From the cell containing the given text, extract its center point as (X, Y) coordinate. 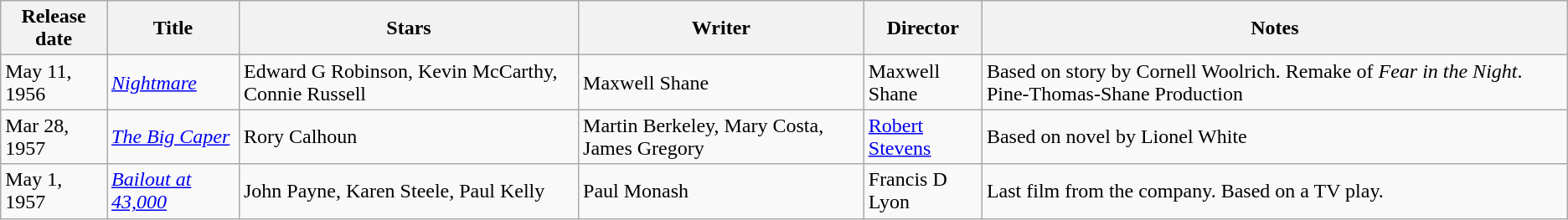
Title (173, 28)
Writer (722, 28)
Robert Stevens (923, 137)
Mar 28, 1957 (54, 137)
Last film from the company. Based on a TV play. (1275, 191)
May 11, 1956 (54, 82)
Stars (409, 28)
Rory Calhoun (409, 137)
The Big Caper (173, 137)
May 1, 1957 (54, 191)
Based on novel by Lionel White (1275, 137)
Director (923, 28)
Paul Monash (722, 191)
Notes (1275, 28)
Francis D Lyon (923, 191)
Nightmare (173, 82)
John Payne, Karen Steele, Paul Kelly (409, 191)
Based on story by Cornell Woolrich. Remake of Fear in the Night. Pine-Thomas-Shane Production (1275, 82)
Martin Berkeley, Mary Costa, James Gregory (722, 137)
Release date (54, 28)
Bailout at 43,000 (173, 191)
Edward G Robinson, Kevin McCarthy, Connie Russell (409, 82)
